Scan for the cell matching the given text and deliver its [X, Y] coordinate at center. 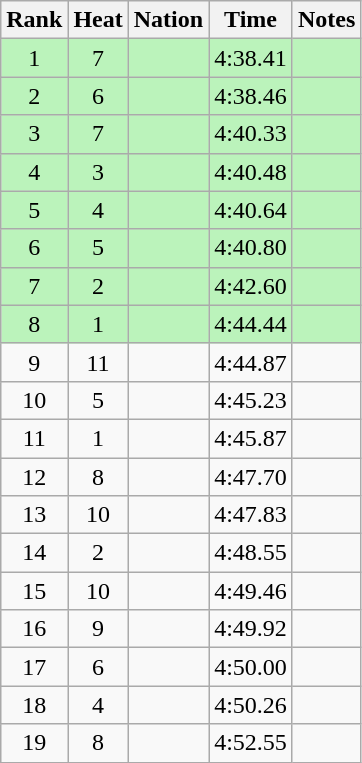
16 [34, 629]
15 [34, 591]
4:45.23 [251, 400]
13 [34, 515]
Time [251, 20]
4:40.64 [251, 210]
4:38.46 [251, 96]
4:42.60 [251, 286]
4:45.87 [251, 438]
Heat [98, 20]
4:40.80 [251, 248]
Notes [326, 20]
4:38.41 [251, 58]
4:47.70 [251, 477]
4:44.87 [251, 362]
14 [34, 553]
Rank [34, 20]
4:50.00 [251, 667]
4:44.44 [251, 324]
4:48.55 [251, 553]
17 [34, 667]
4:40.33 [251, 134]
4:49.92 [251, 629]
18 [34, 705]
4:47.83 [251, 515]
4:40.48 [251, 172]
4:49.46 [251, 591]
19 [34, 743]
12 [34, 477]
Nation [168, 20]
4:50.26 [251, 705]
4:52.55 [251, 743]
